Pinpoint the cell where the given text exists, returning its (X, Y) midpoint coordinate. 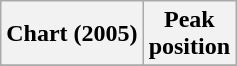
Peakposition (189, 34)
Chart (2005) (72, 34)
